Scan for the cell matching the given text and deliver its (X, Y) coordinate at center. 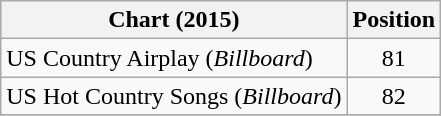
US Hot Country Songs (Billboard) (174, 96)
81 (394, 58)
US Country Airplay (Billboard) (174, 58)
Position (394, 20)
Chart (2015) (174, 20)
82 (394, 96)
